Search for the cell housing the specified text and yield its [X, Y] center coordinate. 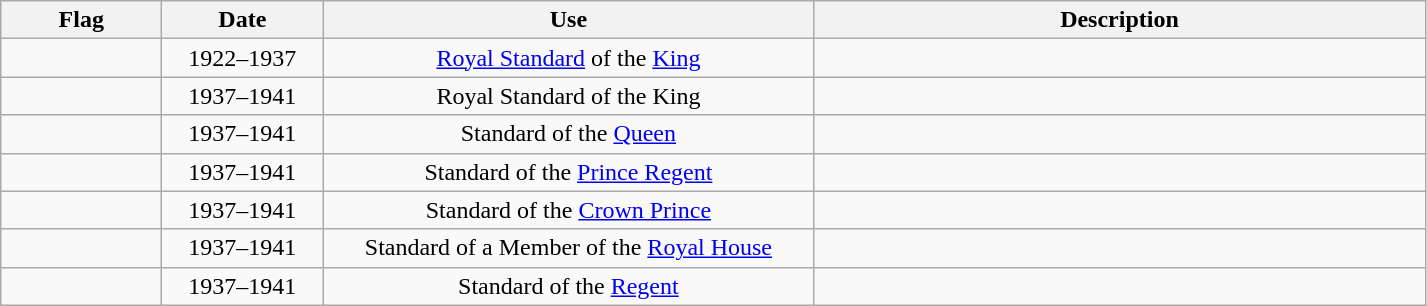
Standard of the Queen [568, 134]
Flag [82, 20]
1922–1937 [242, 58]
Use [568, 20]
Standard of a Member of the Royal House [568, 248]
Date [242, 20]
Standard of the Crown Prince [568, 210]
Standard of the Regent [568, 286]
Description [1120, 20]
Standard of the Prince Regent [568, 172]
